Capture the cell that displays the provided text and extract its [X, Y] central coordinate. 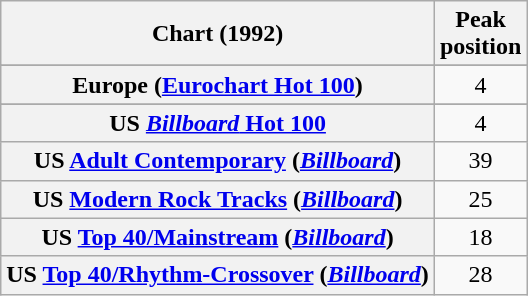
39 [480, 161]
US Top 40/Rhythm-Crossover (Billboard) [218, 275]
US Modern Rock Tracks (Billboard) [218, 199]
28 [480, 275]
US Billboard Hot 100 [218, 123]
18 [480, 237]
25 [480, 199]
US Adult Contemporary (Billboard) [218, 161]
US Top 40/Mainstream (Billboard) [218, 237]
Peakposition [480, 34]
Europe (Eurochart Hot 100) [218, 85]
Chart (1992) [218, 34]
